Search for the cell housing the specified text and yield its [x, y] center coordinate. 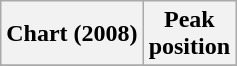
Chart (2008) [72, 34]
Peakposition [189, 34]
